Locate the cell with the specified text and output its [X, Y] center coordinate. 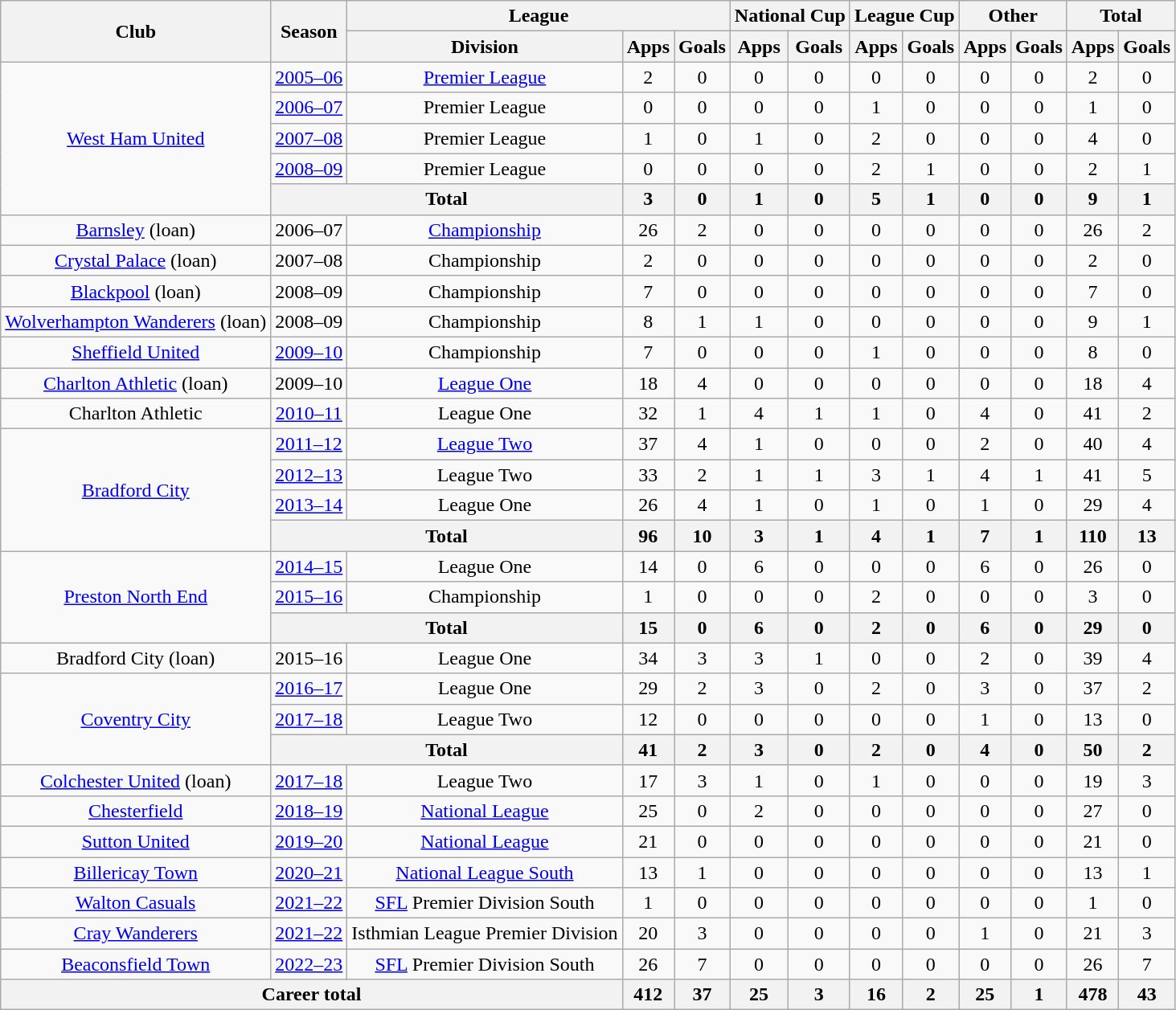
Bradford City (loan) [136, 658]
2011–12 [309, 444]
2022–23 [309, 964]
League Cup [904, 16]
2012–13 [309, 475]
Preston North End [136, 597]
Charlton Athletic (loan) [136, 383]
12 [648, 719]
2010–11 [309, 414]
Cray Wanderers [136, 934]
16 [876, 995]
Charlton Athletic [136, 414]
15 [648, 628]
2005–06 [309, 77]
League [539, 16]
27 [1092, 811]
43 [1147, 995]
Blackpool (loan) [136, 291]
Billericay Town [136, 872]
10 [703, 536]
2014–15 [309, 566]
Crystal Palace (loan) [136, 260]
2019–20 [309, 841]
Division [485, 47]
Sutton United [136, 841]
33 [648, 475]
478 [1092, 995]
40 [1092, 444]
412 [648, 995]
32 [648, 414]
34 [648, 658]
Sheffield United [136, 352]
Colchester United (loan) [136, 780]
2018–19 [309, 811]
14 [648, 566]
2020–21 [309, 872]
West Ham United [136, 138]
Chesterfield [136, 811]
Other [1013, 16]
Bradford City [136, 490]
96 [648, 536]
National League South [485, 872]
50 [1092, 750]
Barnsley (loan) [136, 230]
Isthmian League Premier Division [485, 934]
Coventry City [136, 719]
17 [648, 780]
Career total [312, 995]
2013–14 [309, 505]
19 [1092, 780]
National Cup [789, 16]
110 [1092, 536]
2016–17 [309, 689]
20 [648, 934]
Wolverhampton Wanderers (loan) [136, 321]
Club [136, 31]
Beaconsfield Town [136, 964]
39 [1092, 658]
Walton Casuals [136, 903]
Season [309, 31]
